Output the [X, Y] coordinate of the center of the cell containing the given text.  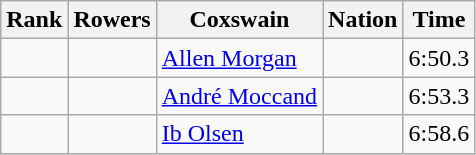
Rank [34, 20]
André Moccand [239, 96]
6:58.6 [439, 134]
Time [439, 20]
Coxswain [239, 20]
Allen Morgan [239, 58]
6:53.3 [439, 96]
Ib Olsen [239, 134]
Rowers [112, 20]
6:50.3 [439, 58]
Nation [363, 20]
